Find where the given text appears and provide that cell's center as [X, Y] coordinate. 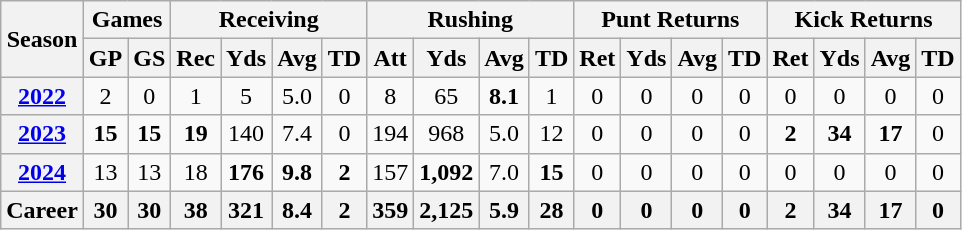
Rec [196, 58]
Career [42, 210]
5.9 [504, 210]
12 [551, 134]
7.4 [298, 134]
157 [390, 172]
Kick Returns [864, 20]
GS [150, 58]
Games [126, 20]
140 [246, 134]
5 [246, 96]
Season [42, 39]
8.4 [298, 210]
194 [390, 134]
2024 [42, 172]
Punt Returns [670, 20]
176 [246, 172]
Rushing [470, 20]
8 [390, 96]
321 [246, 210]
7.0 [504, 172]
GP [105, 58]
Att [390, 58]
65 [446, 96]
19 [196, 134]
38 [196, 210]
18 [196, 172]
2022 [42, 96]
1,092 [446, 172]
2,125 [446, 210]
28 [551, 210]
9.8 [298, 172]
968 [446, 134]
Receiving [269, 20]
8.1 [504, 96]
2023 [42, 134]
359 [390, 210]
